From the cell containing the given text, extract its center point as [X, Y] coordinate. 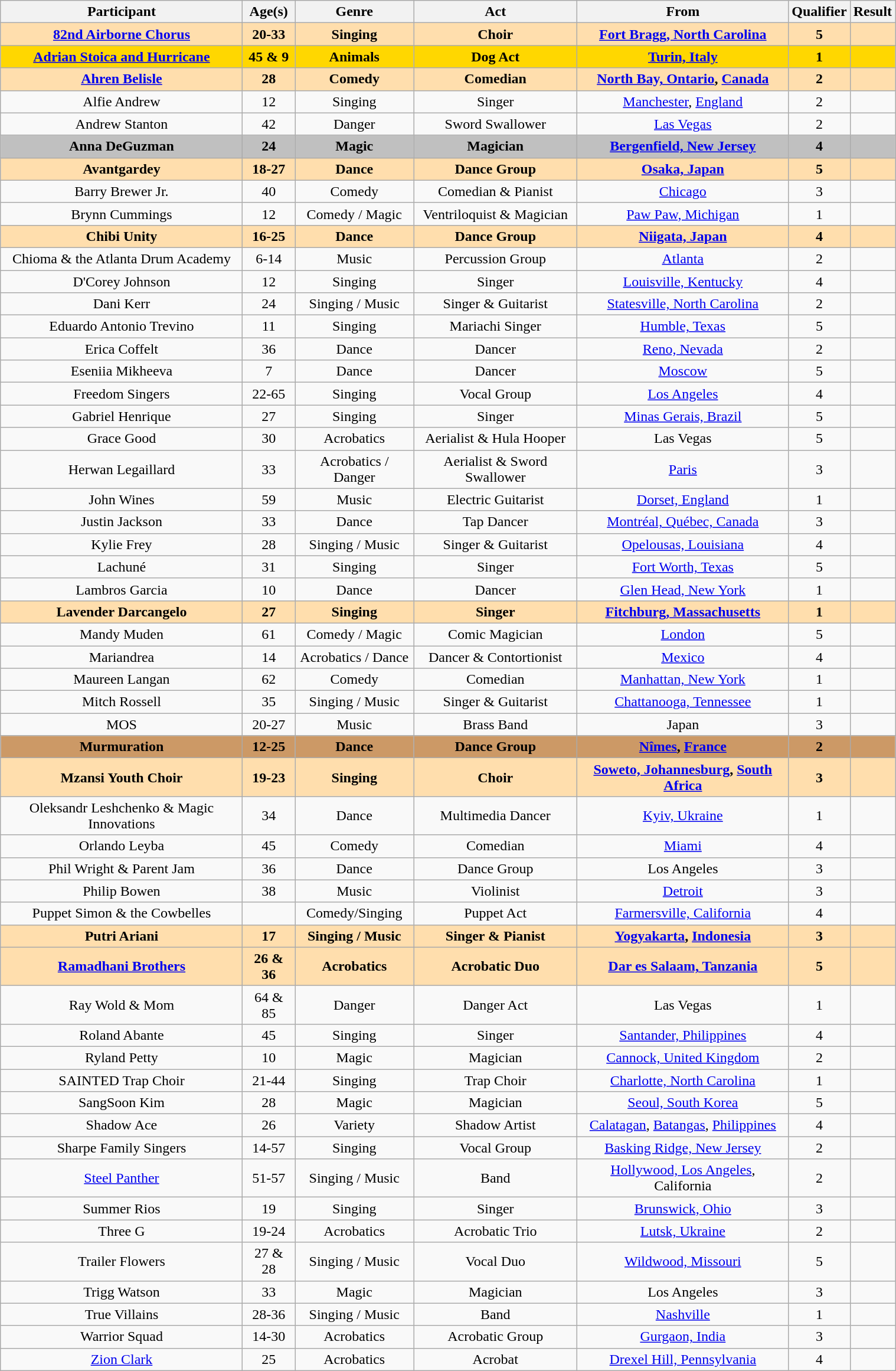
Ryland Petty [122, 1057]
Comedy/Singing [354, 913]
Vocal Duo [496, 1261]
Montréal, Québec, Canada [683, 522]
D'Corey Johnson [122, 282]
SangSoon Kim [122, 1103]
28-36 [269, 1314]
Fitchburg, Massachusetts [683, 612]
Herwan Legaillard [122, 469]
Dorset, England [683, 500]
Santander, Philippines [683, 1035]
42 [269, 124]
Philip Bowen [122, 891]
Fort Bragg, North Carolina [683, 34]
12-25 [269, 747]
North Bay, Ontario, Canada [683, 79]
Japan [683, 724]
Maureen Langan [122, 680]
Steel Panther [122, 1179]
64 & 85 [269, 1005]
40 [269, 191]
Eduardo Antonio Trevino [122, 327]
Genre [354, 12]
London [683, 634]
Sword Swallower [496, 124]
Result [872, 12]
Trigg Watson [122, 1292]
Brunswick, Ohio [683, 1209]
Tap Dancer [496, 522]
Kylie Frey [122, 544]
22-65 [269, 394]
Drexel Hill, Pennsylvania [683, 1359]
Cannock, United Kingdom [683, 1057]
Summer Rios [122, 1209]
Mexico [683, 657]
Anna DeGuzman [122, 146]
Zion Clark [122, 1359]
Miami [683, 846]
11 [269, 327]
Manchester, England [683, 102]
Animals [354, 57]
Dani Kerr [122, 304]
Niigata, Japan [683, 236]
Gurgaon, India [683, 1337]
Lambros Garcia [122, 589]
Detroit [683, 891]
Dar es Salaam, Tanzania [683, 966]
Age(s) [269, 12]
Farmersville, California [683, 913]
Shadow Ace [122, 1125]
26 [269, 1125]
Chattanooga, Tennessee [683, 702]
Moscow [683, 371]
Justin Jackson [122, 522]
Acrobatic Duo [496, 966]
Erica Coffelt [122, 349]
Electric Guitarist [496, 500]
Atlanta [683, 259]
Shadow Artist [496, 1125]
Minas Gerais, Brazil [683, 416]
Singer & Pianist [496, 936]
51-57 [269, 1179]
Roland Abante [122, 1035]
Mariandrea [122, 657]
Aerialist & Sword Swallower [496, 469]
Phil Wright & Parent Jam [122, 869]
True Villains [122, 1314]
Acrobatics / Dance [354, 657]
61 [269, 634]
Freedom Singers [122, 394]
Mitch Rossell [122, 702]
Nashville [683, 1314]
Hollywood, Los Angeles, California [683, 1179]
Turin, Italy [683, 57]
Warrior Squad [122, 1337]
Manhattan, New York [683, 680]
Seoul, South Korea [683, 1103]
Acrobatic Trio [496, 1231]
14 [269, 657]
Glen Head, New York [683, 589]
Chibi Unity [122, 236]
Brynn Cummings [122, 214]
Mariachi Singer [496, 327]
SAINTED Trap Choir [122, 1080]
Acrobatics / Danger [354, 469]
Percussion Group [496, 259]
Aerialist & Hula Hooper [496, 439]
14-30 [269, 1337]
20-33 [269, 34]
19-24 [269, 1231]
16-25 [269, 236]
27 & 28 [269, 1261]
Alfie Andrew [122, 102]
21-44 [269, 1080]
59 [269, 500]
Ramadhani Brothers [122, 966]
Fort Worth, Texas [683, 567]
Basking Ridge, New Jersey [683, 1148]
Dog Act [496, 57]
Acrobat [496, 1359]
Acrobatic Group [496, 1337]
38 [269, 891]
Trailer Flowers [122, 1261]
Lutsk, Ukraine [683, 1231]
Eseniia Mikheeva [122, 371]
26 & 36 [269, 966]
Paris [683, 469]
Paw Paw, Michigan [683, 214]
Nîmes, France [683, 747]
62 [269, 680]
Mandy Muden [122, 634]
Reno, Nevada [683, 349]
Comedian & Pianist [496, 191]
Multimedia Dancer [496, 816]
Sharpe Family Singers [122, 1148]
Mzansi Youth Choir [122, 777]
Ahren Belisle [122, 79]
31 [269, 567]
19-23 [269, 777]
Brass Band [496, 724]
17 [269, 936]
Bergenfield, New Jersey [683, 146]
Comic Magician [496, 634]
Variety [354, 1125]
34 [269, 816]
Three G [122, 1231]
Putri Ariani [122, 936]
Osaka, Japan [683, 169]
Trap Choir [496, 1080]
Dancer & Contortionist [496, 657]
Lavender Darcangelo [122, 612]
Statesville, North Carolina [683, 304]
MOS [122, 724]
Soweto, Johannesburg, South Africa [683, 777]
Puppet Act [496, 913]
Wildwood, Missouri [683, 1261]
Opelousas, Louisiana [683, 544]
Yogyakarta, Indonesia [683, 936]
Humble, Texas [683, 327]
Qualifier [819, 12]
Ventriloquist & Magician [496, 214]
Violinist [496, 891]
Grace Good [122, 439]
Avantgardey [122, 169]
Louisville, Kentucky [683, 282]
Calatagan, Batangas, Philippines [683, 1125]
Adrian Stoica and Hurricane [122, 57]
Lachuné [122, 567]
Kyiv, Ukraine [683, 816]
Oleksandr Leshchenko & Magic Innovations [122, 816]
30 [269, 439]
Puppet Simon & the Cowbelles [122, 913]
18-27 [269, 169]
From [683, 12]
Chicago [683, 191]
Ray Wold & Mom [122, 1005]
Orlando Leyba [122, 846]
Andrew Stanton [122, 124]
19 [269, 1209]
82nd Airborne Chorus [122, 34]
Charlotte, North Carolina [683, 1080]
7 [269, 371]
25 [269, 1359]
Participant [122, 12]
Gabriel Henrique [122, 416]
Act [496, 12]
Chioma & the Atlanta Drum Academy [122, 259]
Danger Act [496, 1005]
6-14 [269, 259]
14-57 [269, 1148]
35 [269, 702]
Barry Brewer Jr. [122, 191]
John Wines [122, 500]
45 & 9 [269, 57]
Murmuration [122, 747]
20-27 [269, 724]
